Identify which cell holds the provided text, then report its [X, Y] central coordinate. 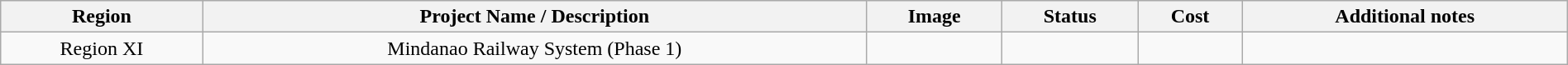
Mindanao Railway System (Phase 1) [534, 48]
Status [1070, 17]
Region XI [102, 48]
Cost [1190, 17]
Project Name / Description [534, 17]
Image [935, 17]
Region [102, 17]
Additional notes [1404, 17]
